Locate the cell with the specified text and output its (X, Y) center coordinate. 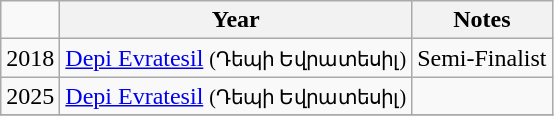
2018 (30, 58)
Notes (482, 20)
Semi-Finalist (482, 58)
Year (236, 20)
2025 (30, 96)
